Provide the (x, y) coordinate of the cell's center where the given text is located.  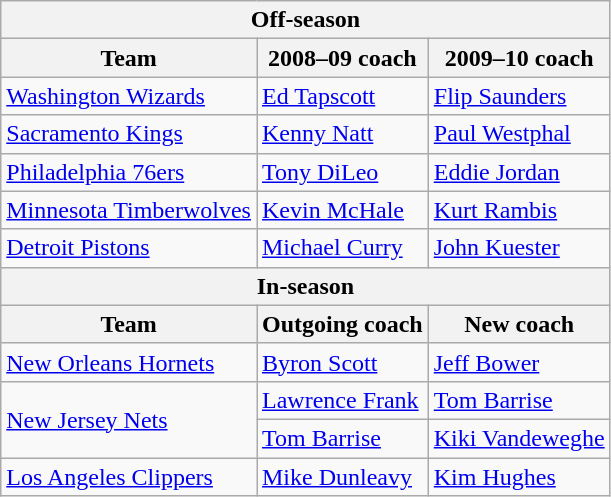
Washington Wizards (129, 96)
Eddie Jordan (519, 172)
Mike Dunleavy (342, 477)
Kevin McHale (342, 210)
Kenny Natt (342, 134)
Off-season (306, 20)
Lawrence Frank (342, 400)
Paul Westphal (519, 134)
John Kuester (519, 248)
Jeff Bower (519, 362)
Michael Curry (342, 248)
2008–09 coach (342, 58)
New Orleans Hornets (129, 362)
In-season (306, 286)
Philadelphia 76ers (129, 172)
Detroit Pistons (129, 248)
Flip Saunders (519, 96)
New coach (519, 324)
Outgoing coach (342, 324)
Minnesota Timberwolves (129, 210)
Los Angeles Clippers (129, 477)
Ed Tapscott (342, 96)
Kurt Rambis (519, 210)
Tony DiLeo (342, 172)
Sacramento Kings (129, 134)
Kiki Vandeweghe (519, 438)
2009–10 coach (519, 58)
Byron Scott (342, 362)
New Jersey Nets (129, 419)
Kim Hughes (519, 477)
